Locate the cell with the specified text and output its (X, Y) center coordinate. 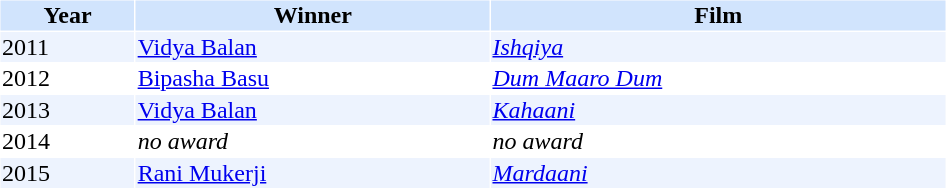
Rani Mukerji (312, 173)
2011 (67, 47)
Winner (312, 15)
Kahaani (718, 110)
Film (718, 15)
Year (67, 15)
Dum Maaro Dum (718, 79)
2015 (67, 173)
Bipasha Basu (312, 79)
2012 (67, 79)
2013 (67, 110)
Ishqiya (718, 47)
Mardaani (718, 173)
2014 (67, 141)
